Determine the (x, y) coordinate at the center of the cell enclosing the given text.  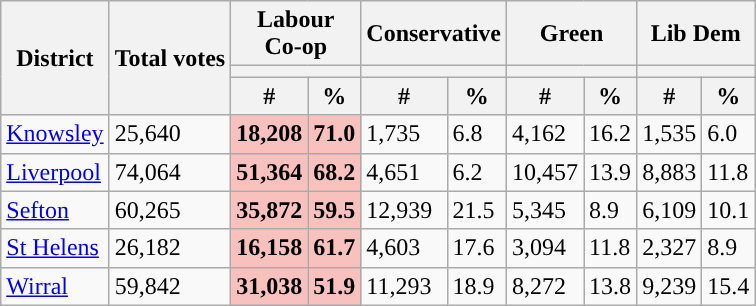
60,265 (170, 210)
51,364 (270, 172)
St Helens (55, 248)
2,327 (670, 248)
Wirral (55, 286)
5,345 (546, 210)
8,272 (546, 286)
35,872 (270, 210)
Knowsley (55, 134)
10,457 (546, 172)
61.7 (334, 248)
6.0 (728, 134)
1,535 (670, 134)
25,640 (170, 134)
Lib Dem (696, 34)
9,239 (670, 286)
15.4 (728, 286)
71.0 (334, 134)
18,208 (270, 134)
26,182 (170, 248)
16.2 (610, 134)
Liverpool (55, 172)
21.5 (476, 210)
68.2 (334, 172)
11,293 (404, 286)
Sefton (55, 210)
13.8 (610, 286)
LabourCo-op (296, 34)
6.2 (476, 172)
1,735 (404, 134)
Green (572, 34)
17.6 (476, 248)
3,094 (546, 248)
District (55, 58)
4,162 (546, 134)
8,883 (670, 172)
6.8 (476, 134)
59.5 (334, 210)
31,038 (270, 286)
4,603 (404, 248)
Total votes (170, 58)
16,158 (270, 248)
74,064 (170, 172)
6,109 (670, 210)
13.9 (610, 172)
Conservative (434, 34)
12,939 (404, 210)
10.1 (728, 210)
18.9 (476, 286)
59,842 (170, 286)
4,651 (404, 172)
51.9 (334, 286)
